Search for the cell housing the specified text and yield its [x, y] center coordinate. 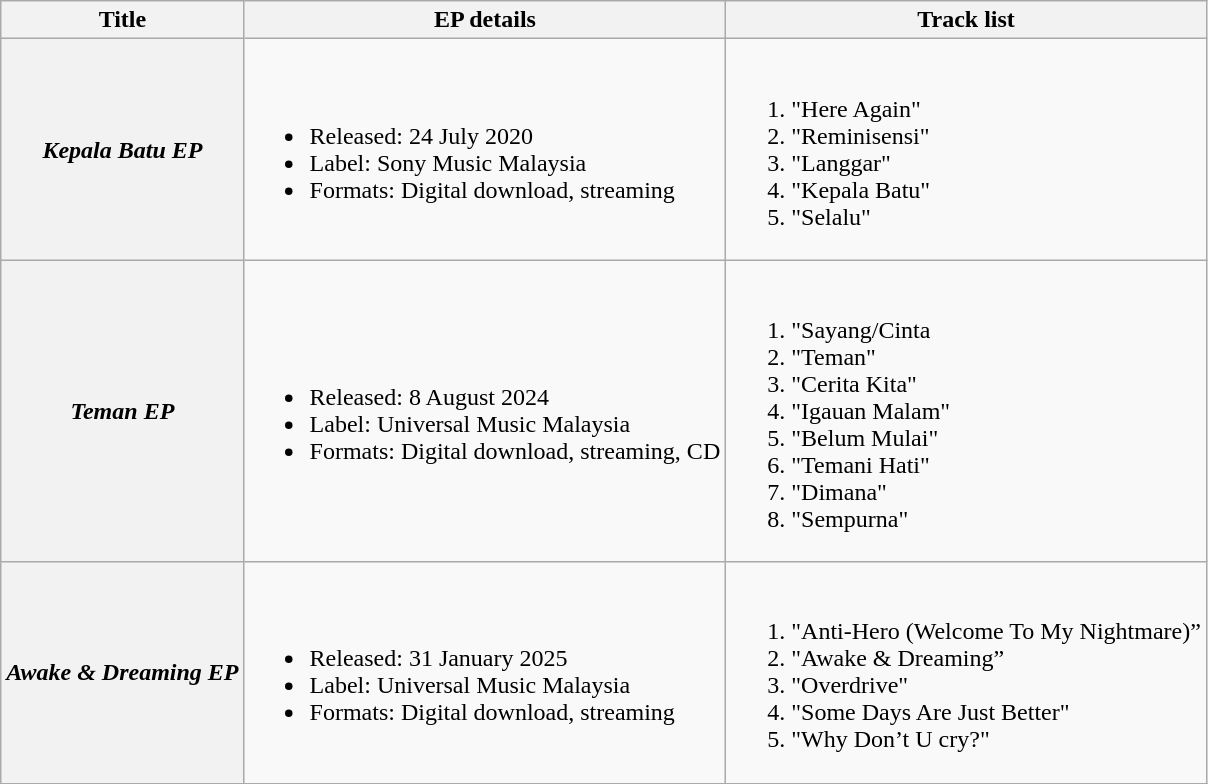
Released: 31 January 2025Label: Universal Music MalaysiaFormats: Digital download, streaming [485, 672]
"Sayang/Cinta"Teman""Cerita Kita""Igauan Malam""Belum Mulai""Temani Hati""Dimana""Sempurna" [966, 411]
"Anti-Hero (Welcome To My Nightmare)”"Awake & Dreaming”"Overdrive""Some Days Are Just Better""Why Don’t U cry?" [966, 672]
Track list [966, 20]
Teman EP [122, 411]
EP details [485, 20]
Awake & Dreaming EP [122, 672]
Released: 24 July 2020Label: Sony Music MalaysiaFormats: Digital download, streaming [485, 150]
Kepala Batu EP [122, 150]
Released: 8 August 2024Label: Universal Music MalaysiaFormats: Digital download, streaming, CD [485, 411]
"Here Again""Reminisensi""Langgar""Kepala Batu""Selalu" [966, 150]
Title [122, 20]
